Find where the given text appears and provide that cell's center as (x, y) coordinate. 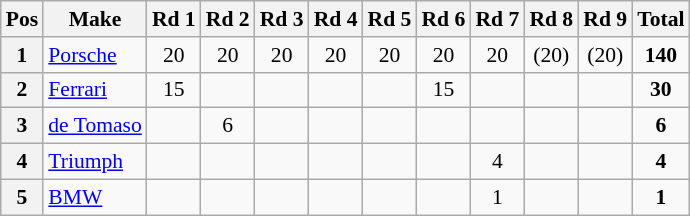
Porsche (95, 55)
Total (660, 19)
Rd 3 (282, 19)
30 (660, 90)
5 (22, 197)
Make (95, 19)
3 (22, 126)
Rd 9 (605, 19)
Rd 1 (174, 19)
Rd 2 (228, 19)
Rd 4 (336, 19)
Rd 8 (551, 19)
Rd 7 (497, 19)
2 (22, 90)
de Tomaso (95, 126)
Rd 5 (390, 19)
BMW (95, 197)
Triumph (95, 162)
Pos (22, 19)
Rd 6 (443, 19)
140 (660, 55)
Ferrari (95, 90)
